Return the [x, y] coordinate for the center point of the cell that contains the specified text.  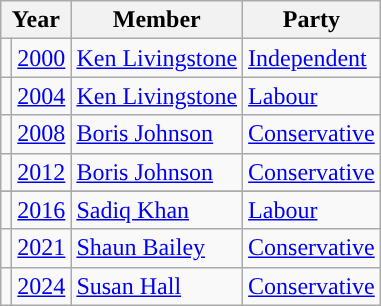
Year [36, 20]
2016 [42, 210]
2021 [42, 248]
Sadiq Khan [157, 210]
2000 [42, 58]
2004 [42, 96]
Member [157, 20]
2012 [42, 172]
Independent [312, 58]
Shaun Bailey [157, 248]
2008 [42, 134]
Susan Hall [157, 286]
Party [312, 20]
2024 [42, 286]
